Provide the (X, Y) coordinate of the cell's center where the given text is located.  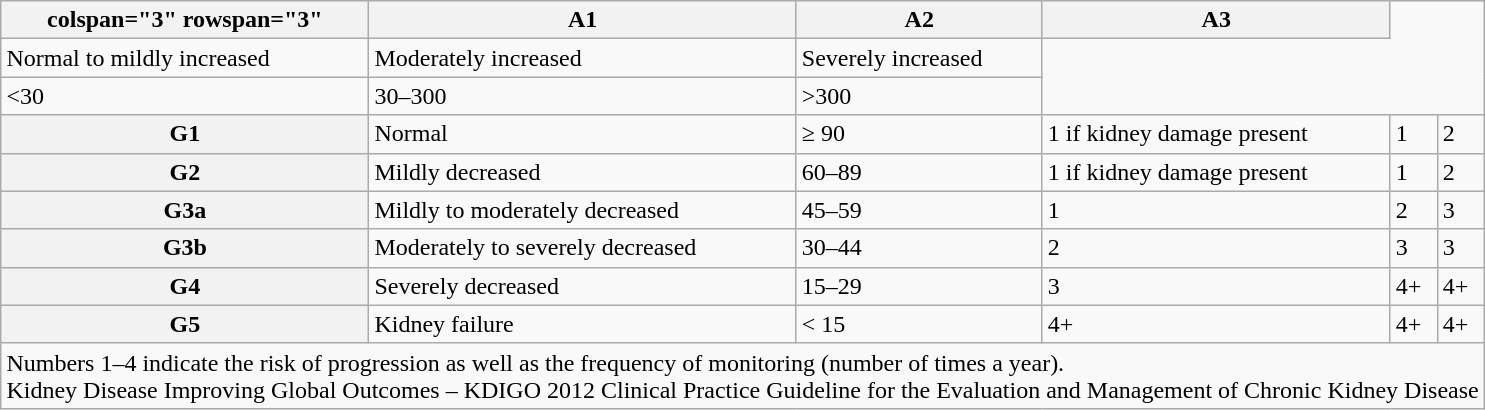
45–59 (919, 210)
< 15 (919, 324)
Normal (582, 134)
≥ 90 (919, 134)
G5 (185, 324)
G1 (185, 134)
G3b (185, 248)
30–300 (582, 96)
Mildly to moderately decreased (582, 210)
Moderately increased (582, 58)
A1 (582, 20)
60–89 (919, 172)
Moderately to severely decreased (582, 248)
Severely increased (919, 58)
30–44 (919, 248)
<30 (185, 96)
Kidney failure (582, 324)
colspan="3" rowspan="3" (185, 20)
G2 (185, 172)
15–29 (919, 286)
Mildly decreased (582, 172)
A2 (919, 20)
G4 (185, 286)
Severely decreased (582, 286)
G3a (185, 210)
>300 (919, 96)
Normal to mildly increased (185, 58)
A3 (1216, 20)
